Determine the [x, y] coordinate at the center of the cell enclosing the given text.  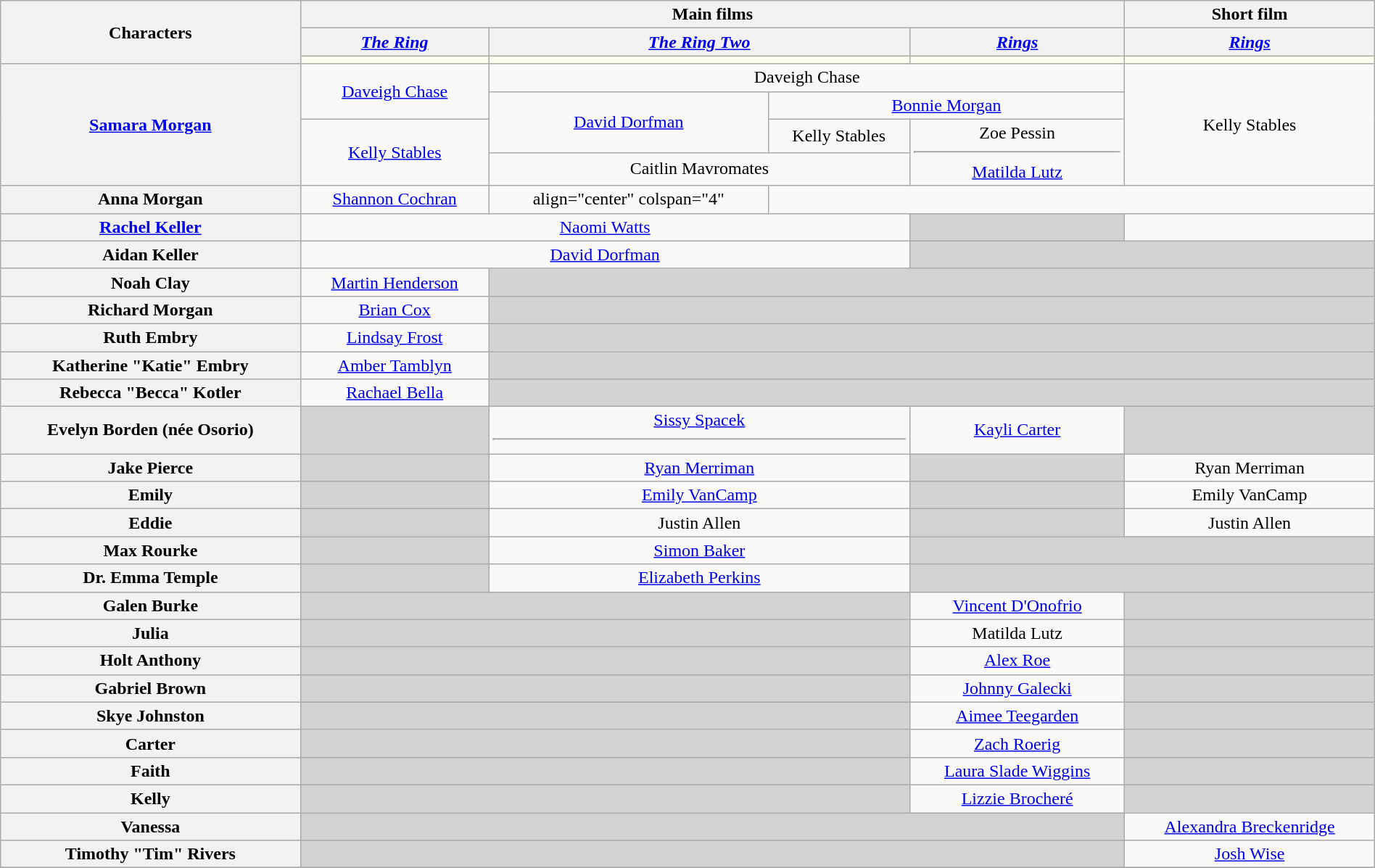
Rachael Bella [395, 393]
Galen Burke [151, 605]
Johnny Galecki [1017, 688]
Evelyn Borden (née Osorio) [151, 431]
Dr. Emma Temple [151, 578]
Elizabeth Perkins [699, 578]
Jake Pierce [151, 468]
The Ring [395, 42]
Emily [151, 495]
Samara Morgan [151, 125]
Alexandra Breckenridge [1250, 826]
Timothy "Tim" Rivers [151, 854]
Martin Henderson [395, 282]
Skye Johnston [151, 716]
Josh Wise [1250, 854]
Rebecca "Becca" Kotler [151, 393]
Eddie [151, 523]
Noah Clay [151, 282]
The Ring Two [699, 42]
Characters [151, 32]
Zach Roerig [1017, 743]
Lindsay Frost [395, 337]
Main films [712, 15]
Bonnie Morgan [946, 105]
Sissy Spacek [699, 431]
Richard Morgan [151, 310]
Laura Slade Wiggins [1017, 771]
Kelly [151, 798]
Rachel Keller [151, 227]
align="center" colspan="4" [628, 199]
Matilda Lutz [1017, 633]
Alex Roe [1017, 661]
Carter [151, 743]
Max Rourke [151, 550]
Julia [151, 633]
Amber Tamblyn [395, 365]
Naomi Watts [605, 227]
Lizzie Brocheré [1017, 798]
Brian Cox [395, 310]
Gabriel Brown [151, 688]
Shannon Cochran [395, 199]
Aimee Teegarden [1017, 716]
Vincent D'Onofrio [1017, 605]
Holt Anthony [151, 661]
Vanessa [151, 826]
Caitlin Mavromates [699, 169]
Anna Morgan [151, 199]
Faith [151, 771]
Ruth Embry [151, 337]
Zoe PessinMatilda Lutz [1017, 152]
Short film [1250, 15]
Aidan Keller [151, 255]
Kayli Carter [1017, 431]
Katherine "Katie" Embry [151, 365]
Simon Baker [699, 550]
